Pinpoint the cell where the given text exists, returning its (X, Y) midpoint coordinate. 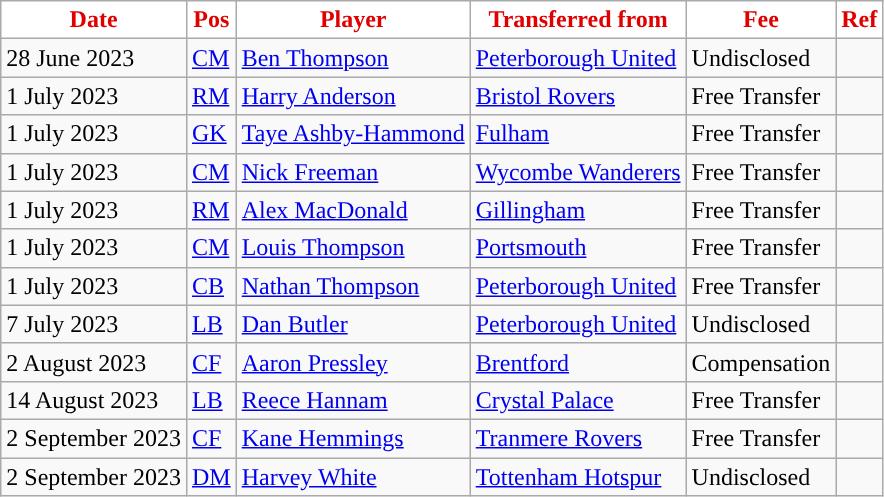
GK (211, 134)
Compensation (761, 362)
28 June 2023 (94, 58)
Brentford (578, 362)
Crystal Palace (578, 400)
CB (211, 286)
Harvey White (353, 477)
Ref (860, 20)
Nick Freeman (353, 172)
Fulham (578, 134)
Wycombe Wanderers (578, 172)
Reece Hannam (353, 400)
Date (94, 20)
Transferred from (578, 20)
Bristol Rovers (578, 96)
Louis Thompson (353, 248)
Gillingham (578, 210)
Harry Anderson (353, 96)
Portsmouth (578, 248)
Tranmere Rovers (578, 438)
Aaron Pressley (353, 362)
2 August 2023 (94, 362)
Pos (211, 20)
Player (353, 20)
Nathan Thompson (353, 286)
DM (211, 477)
Fee (761, 20)
14 August 2023 (94, 400)
Taye Ashby-Hammond (353, 134)
Ben Thompson (353, 58)
Tottenham Hotspur (578, 477)
Alex MacDonald (353, 210)
Kane Hemmings (353, 438)
Dan Butler (353, 324)
7 July 2023 (94, 324)
